Output the [x, y] coordinate of the center of the cell containing the given text.  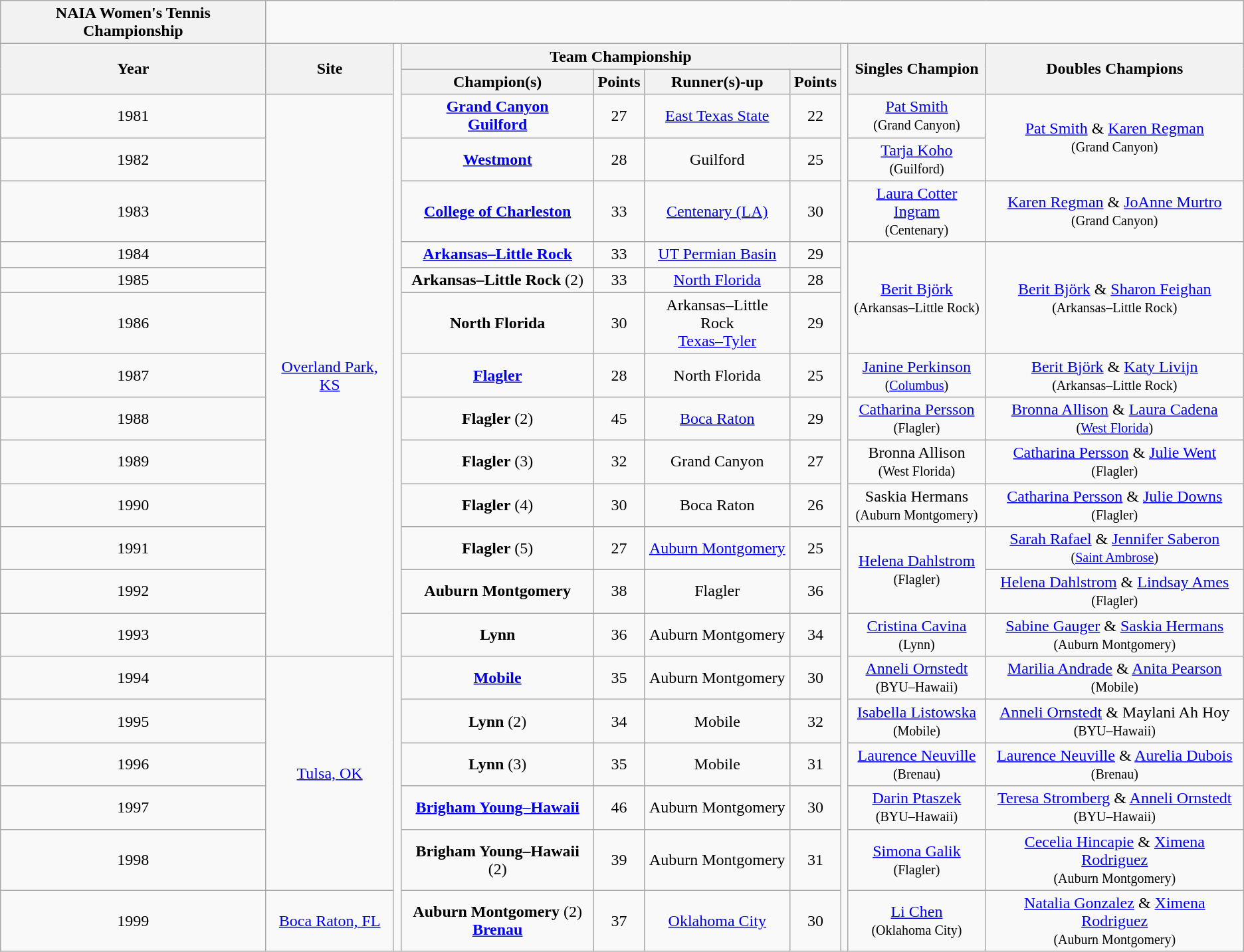
Berit Björk & Katy Livijn(Arkansas–Little Rock) [1114, 375]
Team Championship [621, 56]
1986 [133, 323]
1994 [133, 678]
1988 [133, 419]
Natalia Gonzalez & Ximena Rodriguez(Auburn Montgomery) [1114, 921]
Site [330, 69]
39 [619, 860]
Auburn Montgomery (2) Brenau [497, 921]
Westmont [497, 159]
Runner(s)-up [717, 82]
Arkansas–Little RockTexas–Tyler [717, 323]
Bronna Allison & Laura Cadena(West Florida) [1114, 419]
Helena Dahlstrom(Flagler) [917, 570]
Janine Perkinson(Columbus) [917, 375]
Grand Canyon [717, 461]
Arkansas–Little Rock (2) [497, 280]
Bronna Allison(West Florida) [917, 461]
Tulsa, OK [330, 773]
Simona Galik(Flagler) [917, 860]
Centenary (LA) [717, 211]
Laurence Neuville & Aurelia Dubois(Brenau) [1114, 764]
College of Charleston [497, 211]
Champion(s) [497, 82]
Saskia Hermans(Auburn Montgomery) [917, 505]
Sarah Rafael & Jennifer Saberon(Saint Ambrose) [1114, 549]
Flagler (5) [497, 549]
46 [619, 808]
Year [133, 69]
Li Chen(Oklahoma City) [917, 921]
1991 [133, 549]
Teresa Stromberg & Anneli Ornstedt(BYU–Hawaii) [1114, 808]
NAIA Women's Tennis Championship [133, 23]
UT Permian Basin [717, 254]
Flagler (2) [497, 419]
1981 [133, 116]
1998 [133, 860]
1990 [133, 505]
1989 [133, 461]
Guilford [717, 159]
Catharina Persson & Julie Downs(Flagler) [1114, 505]
1995 [133, 721]
Berit Björk & Sharon Feighan(Arkansas–Little Rock) [1114, 298]
Flagler (4) [497, 505]
East Texas State [717, 116]
38 [619, 591]
Catharina Persson(Flagler) [917, 419]
Doubles Champions [1114, 69]
Brigham Young–Hawaii (2) [497, 860]
Anneli Ornstedt(BYU–Hawaii) [917, 678]
Sabine Gauger & Saskia Hermans(Auburn Montgomery) [1114, 635]
Flagler (3) [497, 461]
Darin Ptaszek(BYU–Hawaii) [917, 808]
1993 [133, 635]
Catharina Persson & Julie Went(Flagler) [1114, 461]
Lynn [497, 635]
Helena Dahlstrom & Lindsay Ames(Flagler) [1114, 591]
1987 [133, 375]
45 [619, 419]
1992 [133, 591]
Overland Park, KS [330, 375]
Laurence Neuville(Brenau) [917, 764]
1985 [133, 280]
Grand CanyonGuilford [497, 116]
Isabella Listowska(Mobile) [917, 721]
Anneli Ornstedt & Maylani Ah Hoy(BYU–Hawaii) [1114, 721]
Cecelia Hincapie & Ximena Rodriguez(Auburn Montgomery) [1114, 860]
22 [815, 116]
26 [815, 505]
Singles Champion [917, 69]
1982 [133, 159]
Pat Smith & Karen Regman(Grand Canyon) [1114, 138]
Karen Regman & JoAnne Murtro(Grand Canyon) [1114, 211]
Lynn (2) [497, 721]
Oklahoma City [717, 921]
Arkansas–Little Rock [497, 254]
37 [619, 921]
Brigham Young–Hawaii [497, 808]
Pat Smith(Grand Canyon) [917, 116]
1997 [133, 808]
Tarja Koho(Guilford) [917, 159]
1996 [133, 764]
Lynn (3) [497, 764]
Boca Raton, FL [330, 921]
Berit Björk(Arkansas–Little Rock) [917, 298]
Marilia Andrade & Anita Pearson(Mobile) [1114, 678]
Laura Cotter Ingram(Centenary) [917, 211]
1984 [133, 254]
1983 [133, 211]
Cristina Cavina(Lynn) [917, 635]
1999 [133, 921]
